Detect which cell encompasses the target text, then output its [x, y] center coordinate. 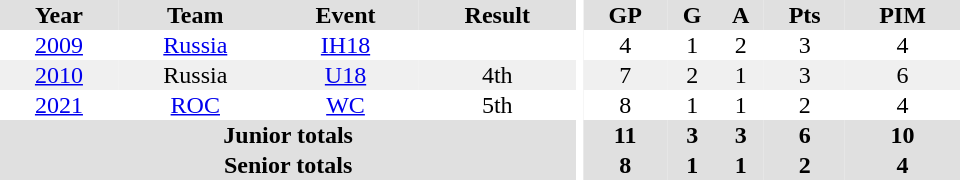
4th [497, 75]
WC [346, 105]
U18 [346, 75]
Senior totals [288, 165]
ROC [196, 105]
IH18 [346, 45]
G [692, 15]
2009 [59, 45]
Team [196, 15]
Event [346, 15]
Result [497, 15]
Junior totals [288, 135]
GP [625, 15]
PIM [902, 15]
7 [625, 75]
Pts [804, 15]
2021 [59, 105]
Year [59, 15]
A [740, 15]
5th [497, 105]
2010 [59, 75]
10 [902, 135]
11 [625, 135]
